Locate the cell with the specified text and output its [X, Y] center coordinate. 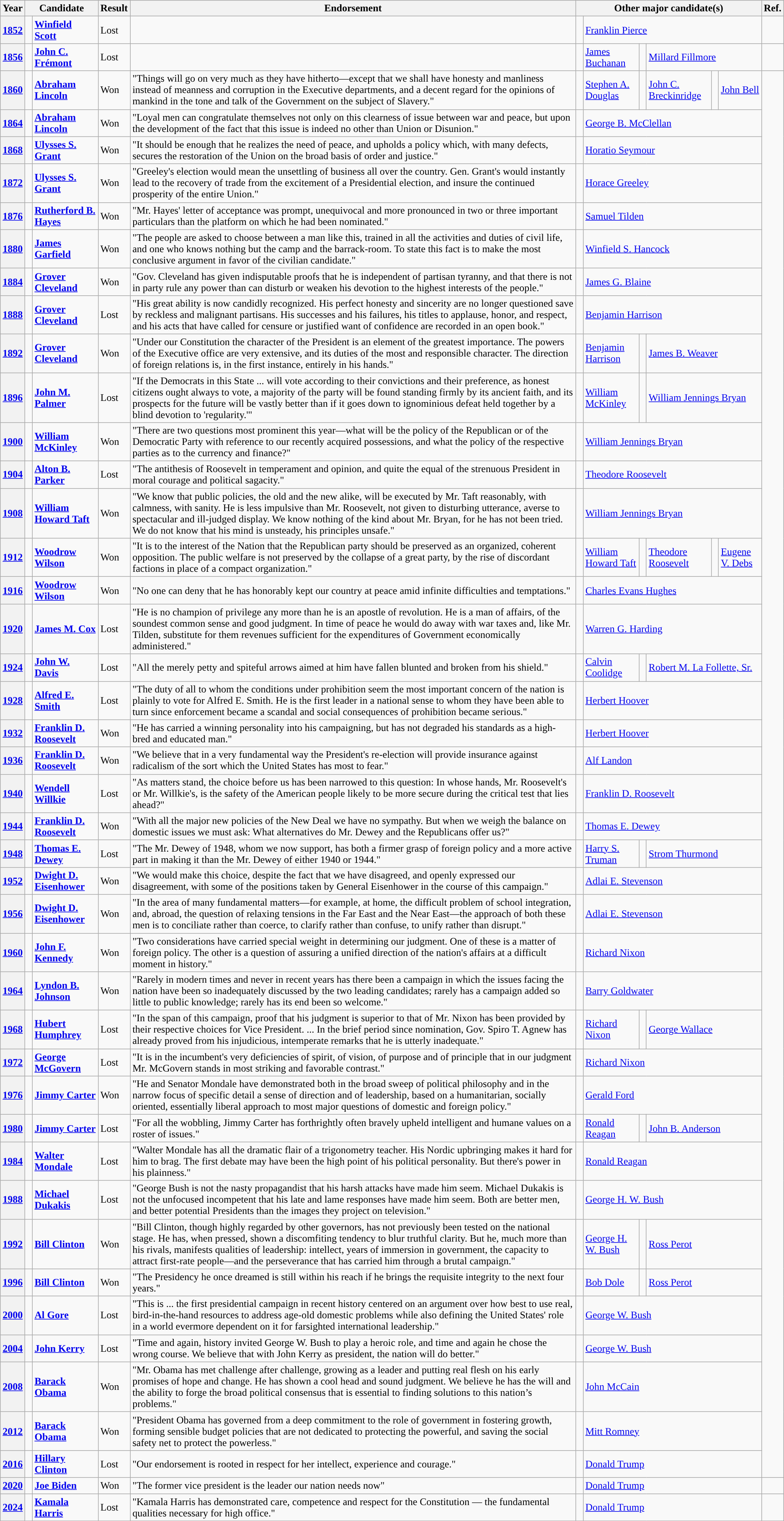
1992 [13, 1244]
Michael Dukakis [65, 1200]
Harry S. Truman [611, 854]
1888 [13, 315]
James B. Weaver [704, 353]
John F. Kennedy [65, 953]
"No one can deny that he has honorably kept our country at peace amid infinite difficulties and temptations." [353, 591]
John Bell [740, 90]
Eugene V. Debs [740, 558]
Rutherford B. Hayes [65, 216]
2020 [13, 1485]
1912 [13, 558]
Walter Mondale [65, 1161]
2000 [13, 1315]
Stephen A. Douglas [611, 90]
"Our endorsement is rooted in respect for her intellect, experience and courage." [353, 1464]
Alton B. Parker [65, 475]
1860 [13, 90]
1964 [13, 991]
1884 [13, 281]
Lyndon B. Johnson [65, 991]
1864 [13, 123]
1904 [13, 475]
2024 [13, 1507]
"Kamala Harris has demonstrated care, competence and respect for the Constitution — the fundamental qualities necessary for high office." [353, 1507]
1984 [13, 1161]
John C. Frémont [65, 57]
1880 [13, 249]
"The former vice president is the leader our nation needs now" [353, 1485]
1928 [13, 700]
George McGovern [65, 1062]
Alf Landon [672, 761]
Millard Fillmore [704, 57]
1968 [13, 1030]
Warren G. Harding [672, 629]
2016 [13, 1464]
Franklin Pierce [672, 30]
1956 [13, 914]
1932 [13, 733]
Hillary Clinton [65, 1464]
1980 [13, 1128]
James Buchanan [611, 57]
1944 [13, 826]
Gerald Ford [672, 1095]
Candidate [62, 8]
Winfield Scott [65, 30]
1996 [13, 1283]
1924 [13, 668]
1920 [13, 629]
Strom Thurmond [704, 854]
Charles Evans Hughes [672, 591]
1900 [13, 442]
John W. Davis [65, 668]
1976 [13, 1095]
"All the merely petty and spiteful arrows aimed at him have fallen blunted and broken from his shield." [353, 668]
Joe Biden [65, 1485]
1972 [13, 1062]
2012 [13, 1431]
George Wallace [704, 1030]
1868 [13, 150]
Horace Greeley [672, 183]
"He has carried a winning personality into his campaigning, but has not degraded his standards as a high-bred and educated man." [353, 733]
1892 [13, 353]
Calvin Coolidge [611, 668]
John M. Palmer [65, 398]
Robert M. La Follette, Sr. [704, 668]
1948 [13, 854]
2008 [13, 1387]
John Kerry [65, 1348]
Endorsement [353, 8]
"For all the wobbling, Jimmy Carter has forthrightly often bravely upheld intelligent and humane values on a roster of issues." [353, 1128]
Ref. [772, 8]
Winfield S. Hancock [672, 249]
James Garfield [65, 249]
Bob Dole [611, 1283]
Alfred E. Smith [65, 700]
1936 [13, 761]
Mitt Romney [672, 1431]
Year [13, 8]
1856 [13, 57]
1852 [13, 30]
"The Presidency he once dreamed is still within his reach if he brings the requisite integrity to the next four years." [353, 1283]
James G. Blaine [672, 281]
1896 [13, 398]
1940 [13, 793]
2004 [13, 1348]
Samuel Tilden [672, 216]
1876 [13, 216]
John C. Breckinridge [678, 90]
Kamala Harris [65, 1507]
1916 [13, 591]
Horatio Seymour [672, 150]
Result [114, 8]
Al Gore [65, 1315]
George B. McClellan [672, 123]
1872 [13, 183]
Other major candidate(s) [668, 8]
1960 [13, 953]
John B. Anderson [704, 1128]
"The antithesis of Roosevelt in temperament and opinion, and quite the equal of the strenuous President in moral courage and political sagacity." [353, 475]
1952 [13, 881]
Wendell Willkie [65, 793]
1988 [13, 1200]
Hubert Humphrey [65, 1030]
1908 [13, 514]
James M. Cox [65, 629]
Barry Goldwater [672, 991]
John McCain [672, 1387]
